From the cell containing the given text, extract its center point as (x, y) coordinate. 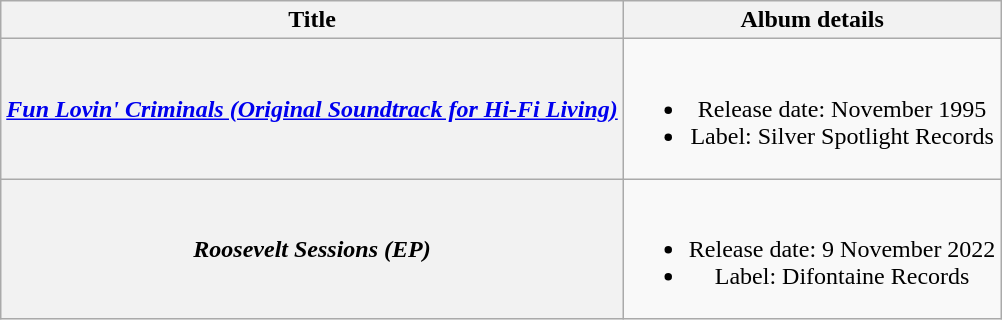
Album details (812, 20)
Release date: 9 November 2022Label: Difontaine Records (812, 249)
Release date: November 1995Label: Silver Spotlight Records (812, 109)
Roosevelt Sessions (EP) (312, 249)
Title (312, 20)
Fun Lovin' Criminals (Original Soundtrack for Hi-Fi Living) (312, 109)
